Provide the (x, y) coordinate of the cell's center where the given text is located.  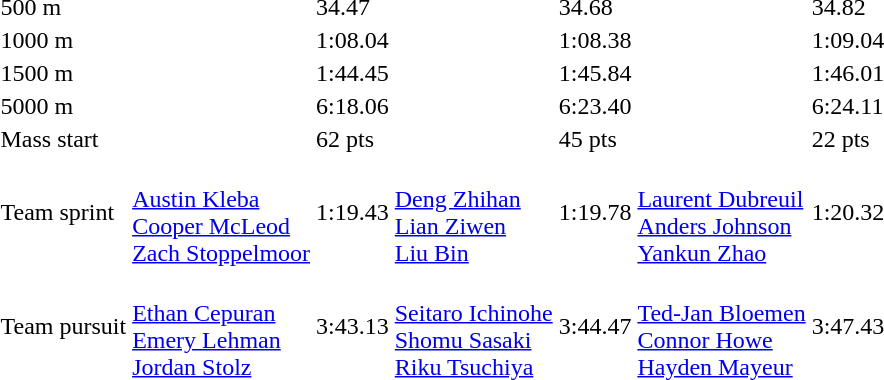
1:19.78 (595, 212)
1:08.04 (353, 40)
Austin KlebaCooper McLeodZach Stoppelmoor (222, 212)
1:08.38 (595, 40)
1:45.84 (595, 73)
62 pts (353, 139)
1:44.45 (353, 73)
6:23.40 (595, 106)
45 pts (595, 139)
1:19.43 (353, 212)
Laurent DubreuilAnders JohnsonYankun Zhao (722, 212)
6:18.06 (353, 106)
Deng ZhihanLian ZiwenLiu Bin (474, 212)
